Return [X, Y] of the center of cell containing provided text 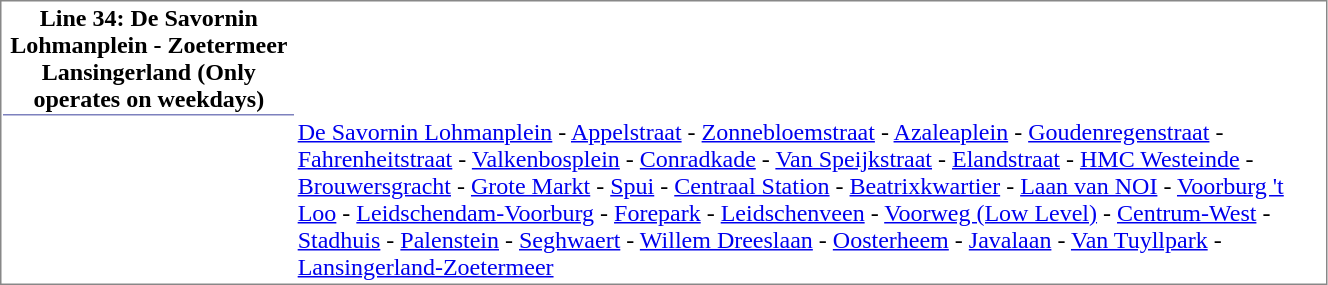
Line 34: De Savornin Lohmanplein - Zoetermeer Lansingerland (Only operates on weekdays) [149, 59]
